Capture the cell that displays the provided text and extract its (x, y) central coordinate. 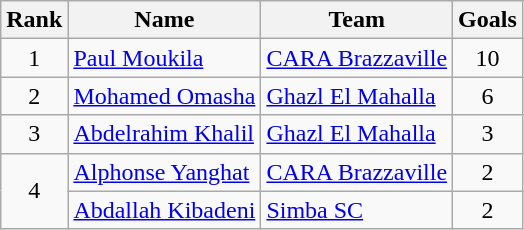
Name (164, 20)
Abdelrahim Khalil (164, 134)
Goals (488, 20)
6 (488, 96)
4 (34, 191)
Paul Moukila (164, 58)
Rank (34, 20)
Mohamed Omasha (164, 96)
Alphonse Yanghat (164, 172)
Simba SC (357, 210)
Abdallah Kibadeni (164, 210)
1 (34, 58)
10 (488, 58)
Team (357, 20)
